Find where the given text appears and provide that cell's center as (X, Y) coordinate. 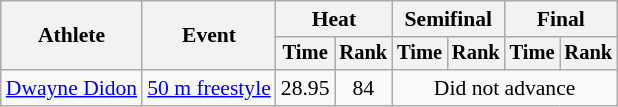
Did not advance (504, 88)
Semifinal (448, 19)
Final (561, 19)
Dwayne Didon (72, 88)
Athlete (72, 36)
50 m freestyle (209, 88)
28.95 (306, 88)
Event (209, 36)
Heat (334, 19)
84 (363, 88)
